Return the (X, Y) coordinate for the center point of the cell that contains the specified text.  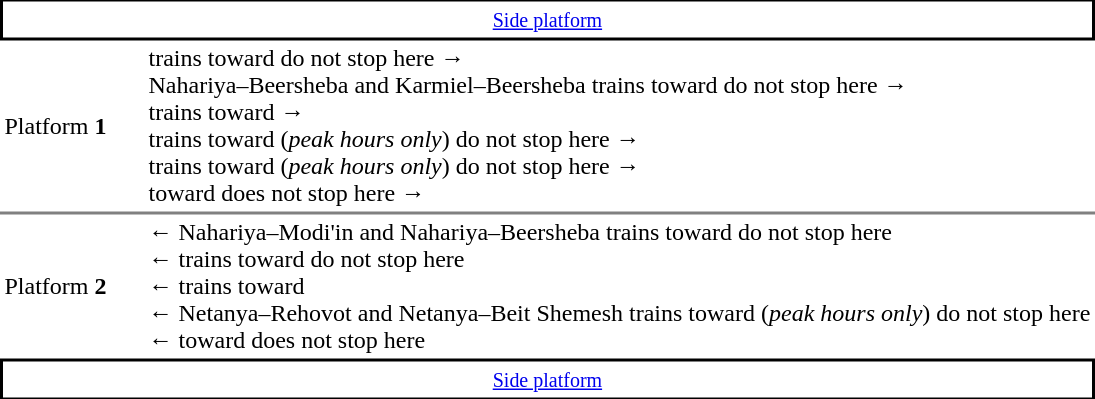
Platform 1 (72, 126)
Platform 2 (72, 286)
